Detect which cell encompasses the target text, then output its [x, y] center coordinate. 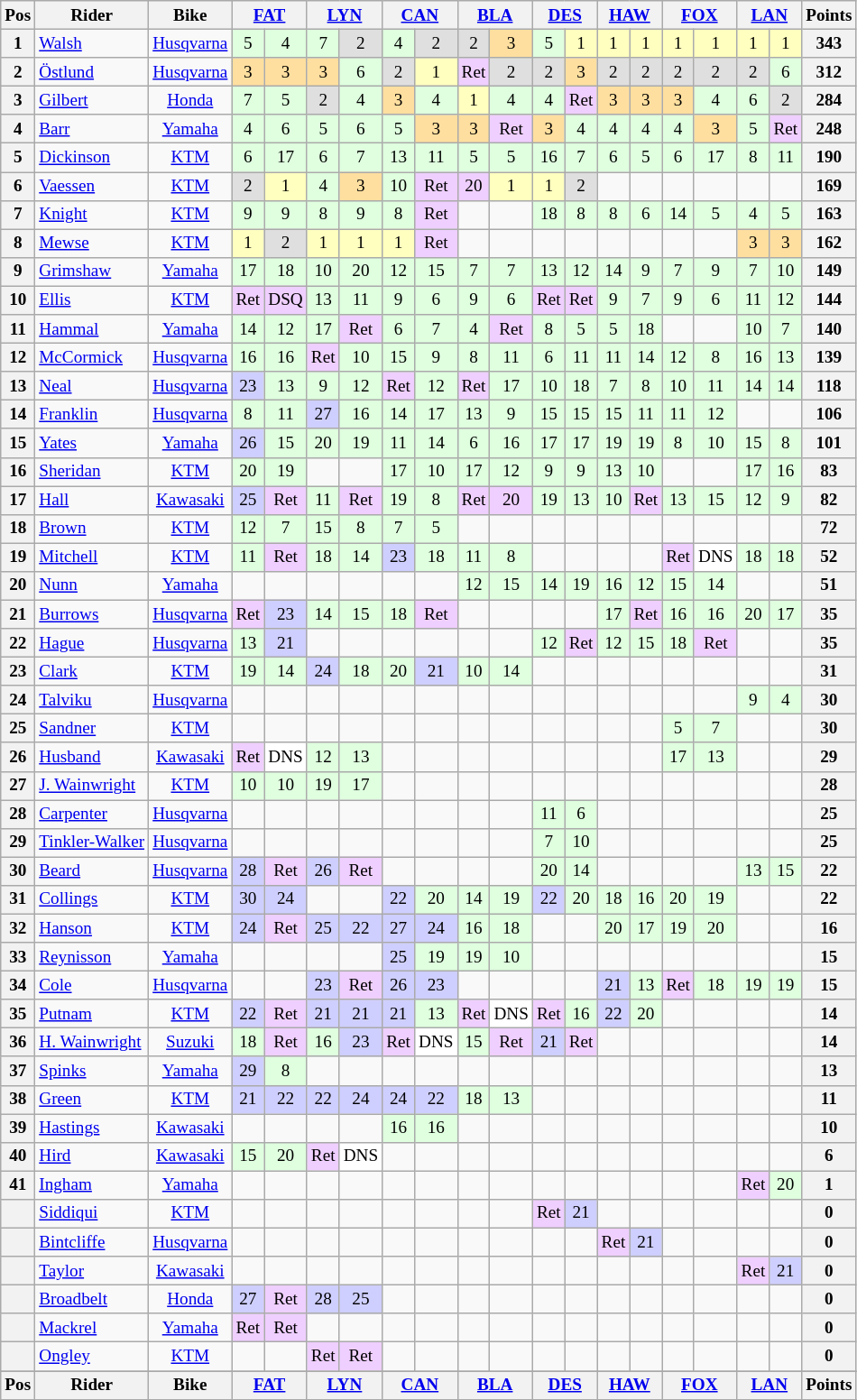
Neal [92, 386]
Putnam [92, 1014]
106 [829, 415]
Ellis [92, 300]
149 [829, 272]
Sheridan [92, 472]
Clark [92, 671]
Reynisson [92, 957]
Talviku [92, 700]
Beard [92, 871]
169 [829, 186]
Hammal [92, 329]
Carpenter [92, 814]
Green [92, 1100]
Dickinson [92, 158]
Östlund [92, 72]
Franklin [92, 415]
139 [829, 357]
Burrows [92, 614]
34 [18, 985]
190 [829, 158]
DSQ [286, 300]
Hague [92, 643]
140 [829, 329]
Husband [92, 757]
Tinkler-Walker [92, 843]
101 [829, 443]
Mackrel [92, 1328]
Knight [92, 215]
41 [18, 1185]
Siddiqui [92, 1213]
Yates [92, 443]
39 [18, 1128]
37 [18, 1071]
Nunn [92, 585]
118 [829, 386]
McCormick [92, 357]
248 [829, 129]
Vaessen [92, 186]
38 [18, 1100]
Mitchell [92, 557]
Walsh [92, 43]
72 [829, 529]
Sandner [92, 729]
Ongley [92, 1357]
Bintcliffe [92, 1242]
Cole [92, 985]
Spinks [92, 1071]
284 [829, 100]
Grimshaw [92, 272]
Hird [92, 1156]
Ingham [92, 1185]
144 [829, 300]
32 [18, 928]
Gilbert [92, 100]
Barr [92, 129]
H. Wainwright [92, 1043]
Broadbelt [92, 1299]
Brown [92, 529]
343 [829, 43]
162 [829, 244]
82 [829, 500]
83 [829, 472]
Hastings [92, 1128]
36 [18, 1043]
Hall [92, 500]
40 [18, 1156]
Mewse [92, 244]
J. Wainwright [92, 786]
Hanson [92, 928]
Taylor [92, 1271]
Collings [92, 899]
51 [829, 585]
163 [829, 215]
33 [18, 957]
312 [829, 72]
52 [829, 557]
Suzuki [190, 1043]
